Determine the [X, Y] coordinate at the center of the cell enclosing the given text.  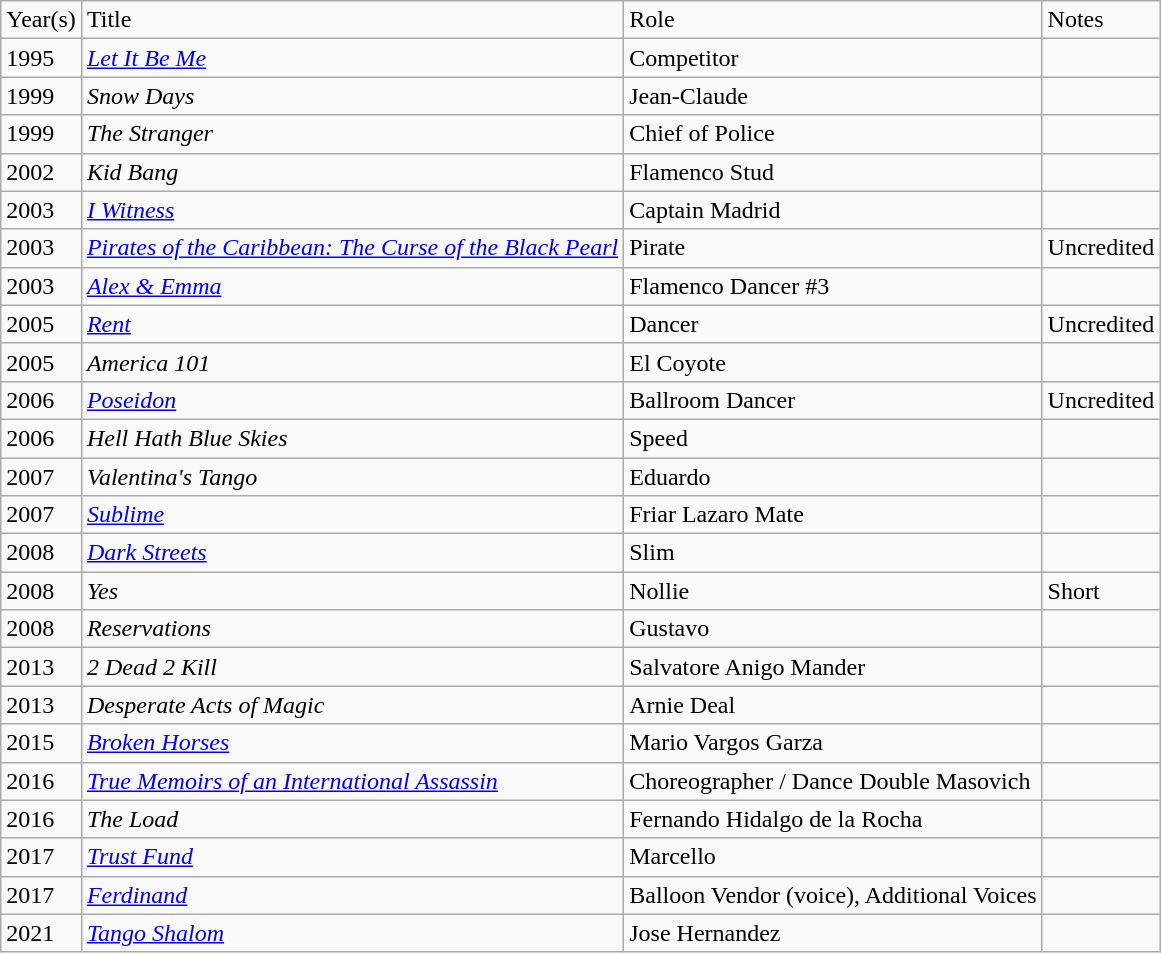
The Stranger [352, 134]
Slim [833, 553]
Hell Hath Blue Skies [352, 438]
Broken Horses [352, 743]
Role [833, 20]
Competitor [833, 58]
2002 [42, 172]
El Coyote [833, 362]
Friar Lazaro Mate [833, 515]
I Witness [352, 210]
Fernando Hidalgo de la Rocha [833, 819]
Arnie Deal [833, 705]
Year(s) [42, 20]
Kid Bang [352, 172]
Pirates of the Caribbean: The Curse of the Black Pearl [352, 248]
Flamenco Dancer #3 [833, 286]
Short [1101, 591]
Marcello [833, 857]
Flamenco Stud [833, 172]
Let It Be Me [352, 58]
Salvatore Anigo Mander [833, 667]
Nollie [833, 591]
Chief of Police [833, 134]
America 101 [352, 362]
Gustavo [833, 629]
Rent [352, 324]
The Load [352, 819]
Yes [352, 591]
Ballroom Dancer [833, 400]
Sublime [352, 515]
Notes [1101, 20]
Dark Streets [352, 553]
Speed [833, 438]
True Memoirs of an International Assassin [352, 781]
2015 [42, 743]
Valentina's Tango [352, 477]
Trust Fund [352, 857]
Pirate [833, 248]
Mario Vargos Garza [833, 743]
2021 [42, 933]
Alex & Emma [352, 286]
Choreographer / Dance Double Masovich [833, 781]
Poseidon [352, 400]
Balloon Vendor (voice), Additional Voices [833, 895]
Tango Shalom [352, 933]
2 Dead 2 Kill [352, 667]
Ferdinand [352, 895]
Desperate Acts of Magic [352, 705]
Title [352, 20]
Reservations [352, 629]
Jose Hernandez [833, 933]
Dancer [833, 324]
Eduardo [833, 477]
1995 [42, 58]
Snow Days [352, 96]
Jean-Claude [833, 96]
Captain Madrid [833, 210]
